Pinpoint the cell where the given text exists, returning its (x, y) midpoint coordinate. 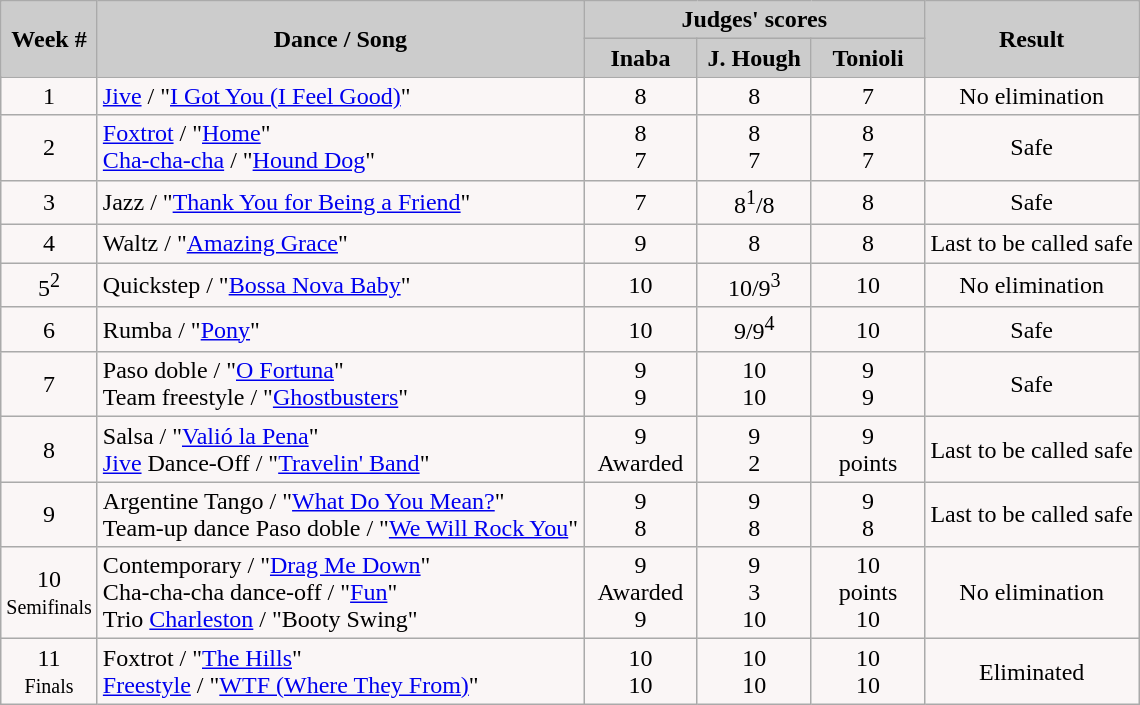
Inaba (641, 58)
Rumba / "Pony" (340, 330)
3 (50, 202)
9Awarded9 (641, 593)
10/93 (754, 286)
9Awarded (641, 450)
10Semifinals (50, 593)
Week # (50, 39)
Dance / Song (340, 39)
10points10 (868, 593)
11Finals (50, 672)
6 (50, 330)
Contemporary / "Drag Me Down"Cha-cha-cha dance-off / "Fun"Trio Charleston / "Booty Swing" (340, 593)
9/94 (754, 330)
Quickstep / "Bossa Nova Baby" (340, 286)
4 (50, 244)
Paso doble / "O Fortuna"Team freestyle / "Ghostbusters" (340, 384)
9310 (754, 593)
Judges' scores (754, 20)
Argentine Tango / "What Do You Mean?"Team-up dance Paso doble / "We Will Rock You" (340, 514)
Result (1032, 39)
81/8 (754, 202)
Foxtrot / "Home"Cha-cha-cha / "Hound Dog" (340, 148)
1 (50, 96)
J. Hough (754, 58)
Salsa / "Valió la Pena"Jive Dance-Off / "Travelin' Band" (340, 450)
Foxtrot / "The Hills"Freestyle / "WTF (Where They From)" (340, 672)
52 (50, 286)
Eliminated (1032, 672)
Jive / "I Got You (I Feel Good)" (340, 96)
92 (754, 450)
2 (50, 148)
Jazz / "Thank You for Being a Friend" (340, 202)
Tonioli (868, 58)
Waltz / "Amazing Grace" (340, 244)
9points (868, 450)
